Provide the [X, Y] coordinate of the cell's center where the given text is located.  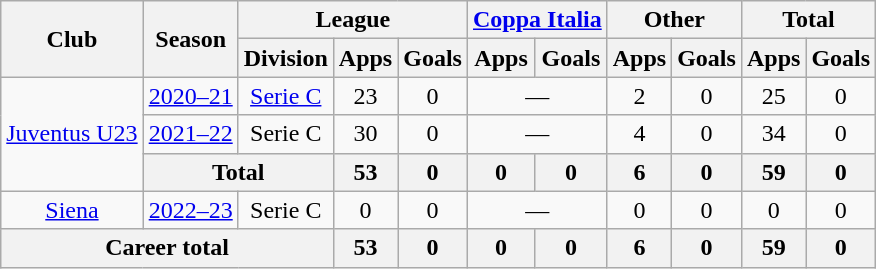
League [352, 20]
2 [639, 96]
Other [674, 20]
Division [286, 58]
Juventus U23 [72, 134]
Coppa Italia [537, 20]
Siena [72, 210]
23 [365, 96]
34 [773, 134]
25 [773, 96]
30 [365, 134]
4 [639, 134]
Club [72, 39]
2022–23 [190, 210]
2021–22 [190, 134]
Career total [168, 248]
Season [190, 39]
2020–21 [190, 96]
